Search for the cell housing the specified text and yield its (x, y) center coordinate. 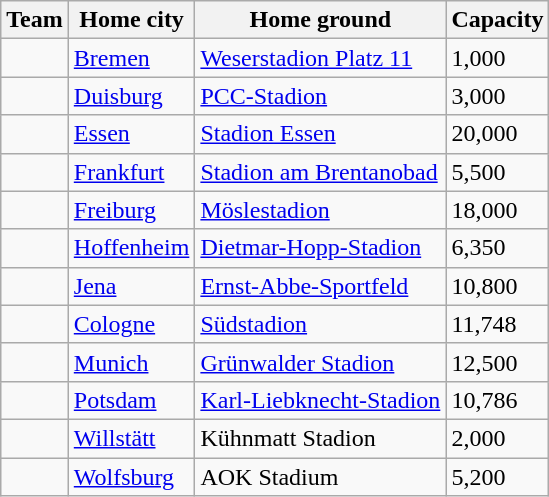
Kühnmatt Stadion (320, 438)
Duisburg (132, 96)
Potsdam (132, 400)
Stadion Essen (320, 134)
Ernst-Abbe-Sportfeld (320, 286)
PCC-Stadion (320, 96)
6,350 (498, 248)
Team (35, 20)
Cologne (132, 324)
10,800 (498, 286)
5,500 (498, 172)
Home ground (320, 20)
18,000 (498, 210)
Wolfsburg (132, 477)
Weserstadion Platz 11 (320, 58)
Munich (132, 362)
2,000 (498, 438)
Home city (132, 20)
Freiburg (132, 210)
12,500 (498, 362)
Frankfurt (132, 172)
Jena (132, 286)
Bremen (132, 58)
3,000 (498, 96)
Essen (132, 134)
20,000 (498, 134)
Karl-Liebknecht-Stadion (320, 400)
AOK Stadium (320, 477)
Capacity (498, 20)
11,748 (498, 324)
Grünwalder Stadion (320, 362)
Möslestadion (320, 210)
10,786 (498, 400)
Südstadion (320, 324)
Stadion am Brentanobad (320, 172)
Hoffenheim (132, 248)
1,000 (498, 58)
Willstätt (132, 438)
Dietmar-Hopp-Stadion (320, 248)
5,200 (498, 477)
